Provide the [x, y] coordinate of the cell's center where the given text is located.  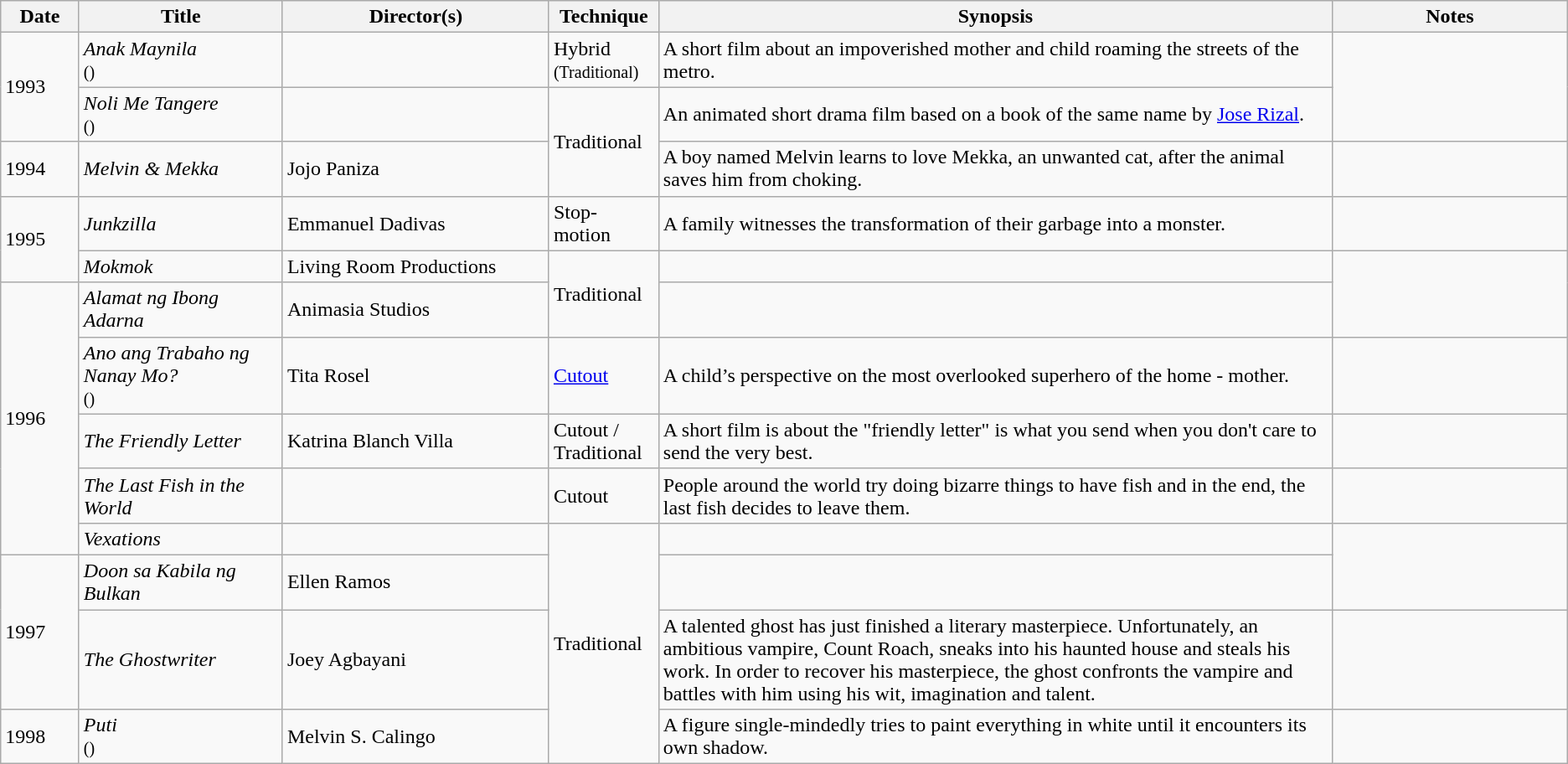
Date [40, 17]
Technique [603, 17]
Puti() [181, 737]
Cutout / Traditional [603, 441]
Synopsis [995, 17]
Animasia Studios [415, 310]
A short film is about the "friendly letter" is what you send when you don't care to send the very best. [995, 441]
Ellen Ramos [415, 581]
Hybrid(Traditional) [603, 60]
A figure single-mindedly tries to paint everything in white until it encounters its own shadow. [995, 737]
Melvin S. Calingo [415, 737]
A short film about an impoverished mother and child roaming the streets of the metro. [995, 60]
Alamat ng Ibong Adarna [181, 310]
1998 [40, 737]
Junkzilla [181, 223]
Vexations [181, 539]
Emmanuel Dadivas [415, 223]
1996 [40, 419]
The Ghostwriter [181, 660]
Ano ang Trabaho ng Nanay Mo?() [181, 375]
Tita Rosel [415, 375]
1994 [40, 169]
Katrina Blanch Villa [415, 441]
People around the world try doing bizarre things to have fish and in the end, the last fish decides to leave them. [995, 496]
Stop-motion [603, 223]
Mokmok [181, 266]
Director(s) [415, 17]
1995 [40, 240]
Jojo Paniza [415, 169]
Doon sa Kabila ng Bulkan [181, 581]
Melvin & Mekka [181, 169]
Anak Maynila() [181, 60]
Noli Me Tangere() [181, 114]
Title [181, 17]
The Friendly Letter [181, 441]
A boy named Melvin learns to love Mekka, an unwanted cat, after the animal saves him from choking. [995, 169]
A child’s perspective on the most overlooked superhero of the home - mother. [995, 375]
1997 [40, 632]
Notes [1451, 17]
The Last Fish in the World [181, 496]
Living Room Productions [415, 266]
1993 [40, 87]
Joey Agbayani [415, 660]
An animated short drama film based on a book of the same name by Jose Rizal. [995, 114]
A family witnesses the transformation of their garbage into a monster. [995, 223]
